Pinpoint the cell where the given text exists, returning its (x, y) midpoint coordinate. 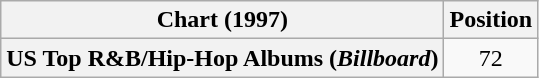
Position (491, 20)
72 (491, 58)
Chart (1997) (222, 20)
US Top R&B/Hip-Hop Albums (Billboard) (222, 58)
